From the cell containing the given text, extract its center point as (x, y) coordinate. 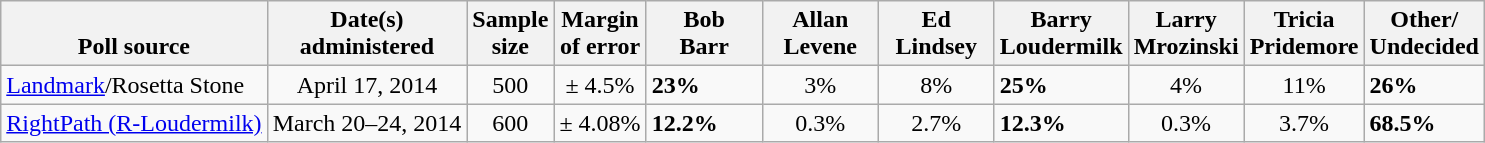
3% (820, 85)
68.5% (1424, 123)
3.7% (1304, 123)
EdLindsey (936, 34)
March 20–24, 2014 (367, 123)
± 4.5% (600, 85)
500 (510, 85)
26% (1424, 85)
LarryMrozinski (1186, 34)
11% (1304, 85)
4% (1186, 85)
Marginof error (600, 34)
BobBarr (704, 34)
April 17, 2014 (367, 85)
Landmark/Rosetta Stone (134, 85)
600 (510, 123)
2.7% (936, 123)
± 4.08% (600, 123)
RightPath (R-Loudermilk) (134, 123)
25% (1061, 85)
8% (936, 85)
12.3% (1061, 123)
AllanLevene (820, 34)
BarryLoudermilk (1061, 34)
Poll source (134, 34)
Samplesize (510, 34)
12.2% (704, 123)
23% (704, 85)
TriciaPridemore (1304, 34)
Other/Undecided (1424, 34)
Date(s)administered (367, 34)
